Locate the cell with the specified text and output its (X, Y) center coordinate. 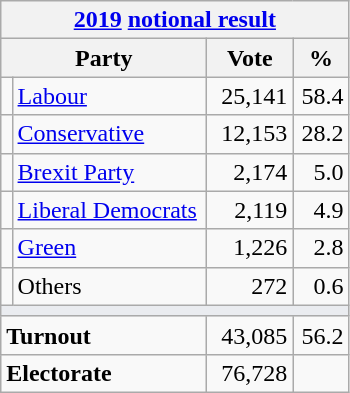
2,119 (250, 210)
Green (110, 248)
Labour (110, 96)
28.2 (321, 134)
Party (104, 58)
5.0 (321, 172)
0.6 (321, 286)
% (321, 58)
56.2 (321, 335)
2,174 (250, 172)
2.8 (321, 248)
Conservative (110, 134)
12,153 (250, 134)
Vote (250, 58)
4.9 (321, 210)
Liberal Democrats (110, 210)
Brexit Party (110, 172)
76,728 (250, 373)
Turnout (104, 335)
43,085 (250, 335)
272 (250, 286)
Electorate (104, 373)
1,226 (250, 248)
58.4 (321, 96)
2019 notional result (175, 20)
25,141 (250, 96)
Others (110, 286)
